Detect which cell encompasses the target text, then output its (X, Y) center coordinate. 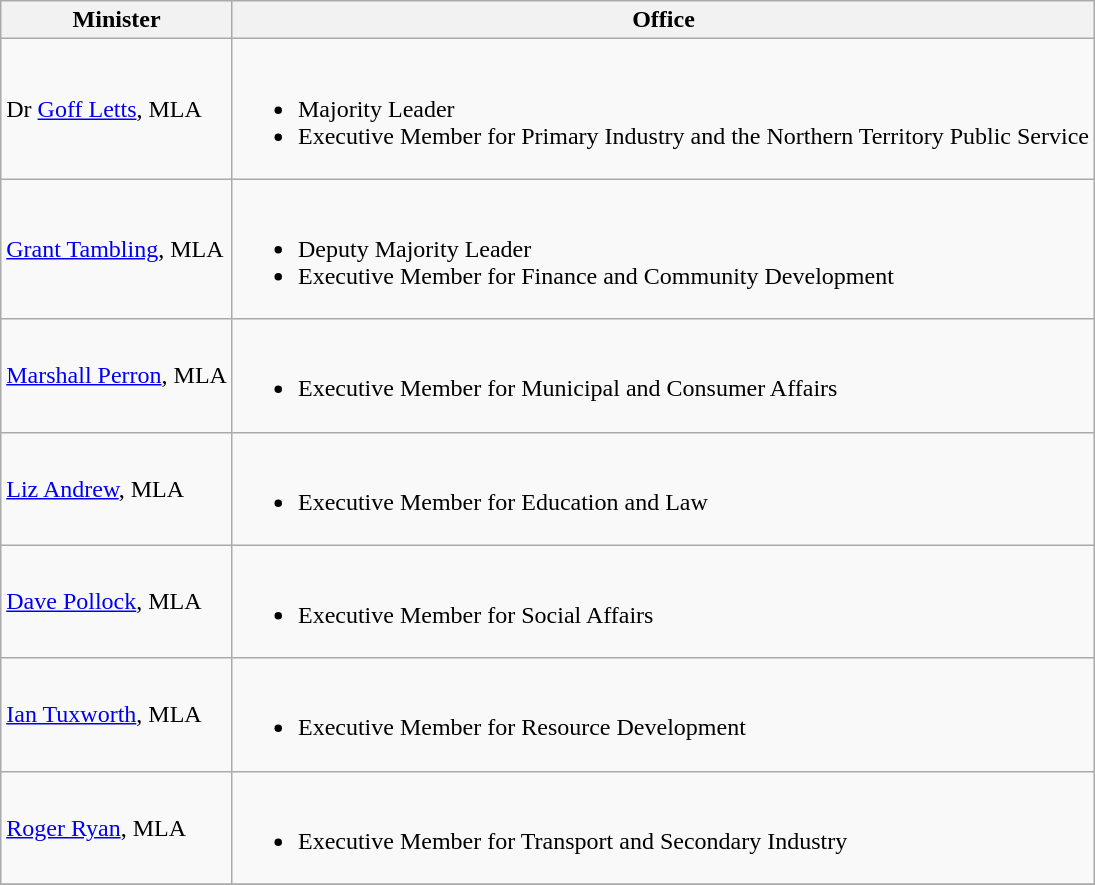
Dave Pollock, MLA (117, 602)
Marshall Perron, MLA (117, 376)
Liz Andrew, MLA (117, 488)
Executive Member for Transport and Secondary Industry (663, 828)
Executive Member for Education and Law (663, 488)
Executive Member for Municipal and Consumer Affairs (663, 376)
Grant Tambling, MLA (117, 249)
Ian Tuxworth, MLA (117, 714)
Minister (117, 20)
Executive Member for Resource Development (663, 714)
Deputy Majority LeaderExecutive Member for Finance and Community Development (663, 249)
Majority LeaderExecutive Member for Primary Industry and the Northern Territory Public Service (663, 109)
Executive Member for Social Affairs (663, 602)
Dr Goff Letts, MLA (117, 109)
Roger Ryan, MLA (117, 828)
Office (663, 20)
